Detect which cell encompasses the target text, then output its (X, Y) center coordinate. 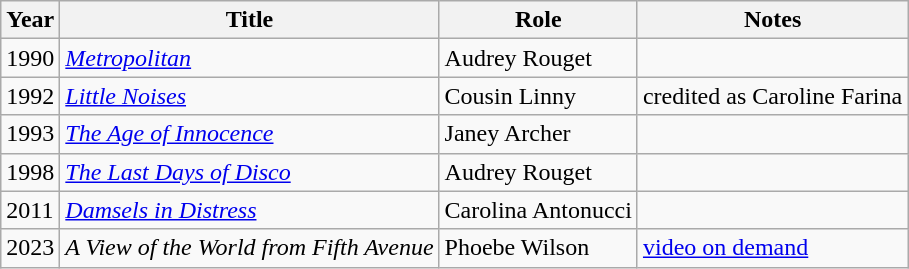
Metropolitan (250, 58)
A View of the World from Fifth Avenue (250, 248)
video on demand (772, 248)
Little Noises (250, 96)
Phoebe Wilson (538, 248)
Title (250, 20)
1998 (30, 172)
Year (30, 20)
credited as Caroline Farina (772, 96)
Janey Archer (538, 134)
Damsels in Distress (250, 210)
2023 (30, 248)
2011 (30, 210)
1990 (30, 58)
Role (538, 20)
1993 (30, 134)
Cousin Linny (538, 96)
1992 (30, 96)
Carolina Antonucci (538, 210)
Notes (772, 20)
The Last Days of Disco (250, 172)
The Age of Innocence (250, 134)
